Scan for the cell matching the given text and deliver its (x, y) coordinate at center. 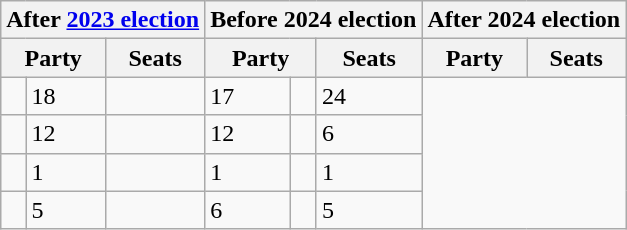
18 (66, 96)
17 (248, 96)
24 (368, 96)
Before 2024 election (314, 20)
After 2024 election (524, 20)
After 2023 election (103, 20)
